Locate the cell with the specified text and output its [x, y] center coordinate. 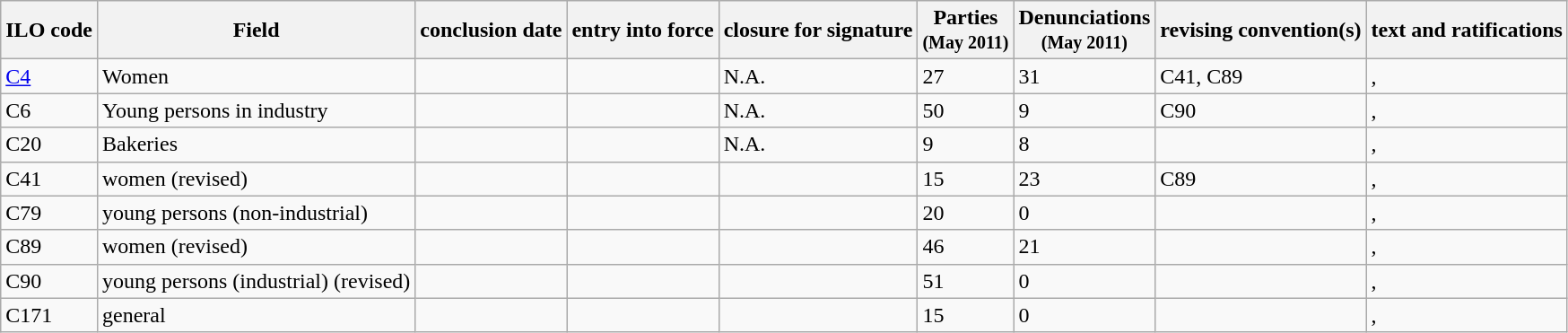
Denunciations(May 2011) [1085, 31]
C20 [49, 145]
Parties(May 2011) [965, 31]
51 [965, 281]
C79 [49, 213]
C6 [49, 110]
23 [1085, 179]
young persons (industrial) (revised) [256, 281]
Young persons in industry [256, 110]
entry into force [642, 31]
general [256, 315]
21 [1085, 247]
revising convention(s) [1261, 31]
ILO code [49, 31]
31 [1085, 76]
Field [256, 31]
closure for signature [818, 31]
text and ratifications [1467, 31]
C171 [49, 315]
C41 [49, 179]
C41, C89 [1261, 76]
27 [965, 76]
8 [1085, 145]
20 [965, 213]
50 [965, 110]
46 [965, 247]
conclusion date [492, 31]
Bakeries [256, 145]
C4 [49, 76]
young persons (non-industrial) [256, 213]
Women [256, 76]
